Provide the (x, y) coordinate of the cell's center where the given text is located.  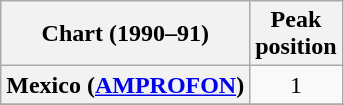
Chart (1990–91) (126, 34)
Mexico (AMPROFON) (126, 85)
Peakposition (296, 34)
1 (296, 85)
